Locate the cell with the specified text and output its (x, y) center coordinate. 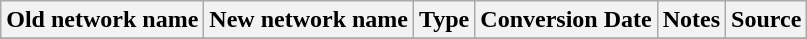
Type (444, 20)
New network name (309, 20)
Source (766, 20)
Conversion Date (566, 20)
Old network name (102, 20)
Notes (691, 20)
